Pinpoint the cell where the given text exists, returning its [x, y] midpoint coordinate. 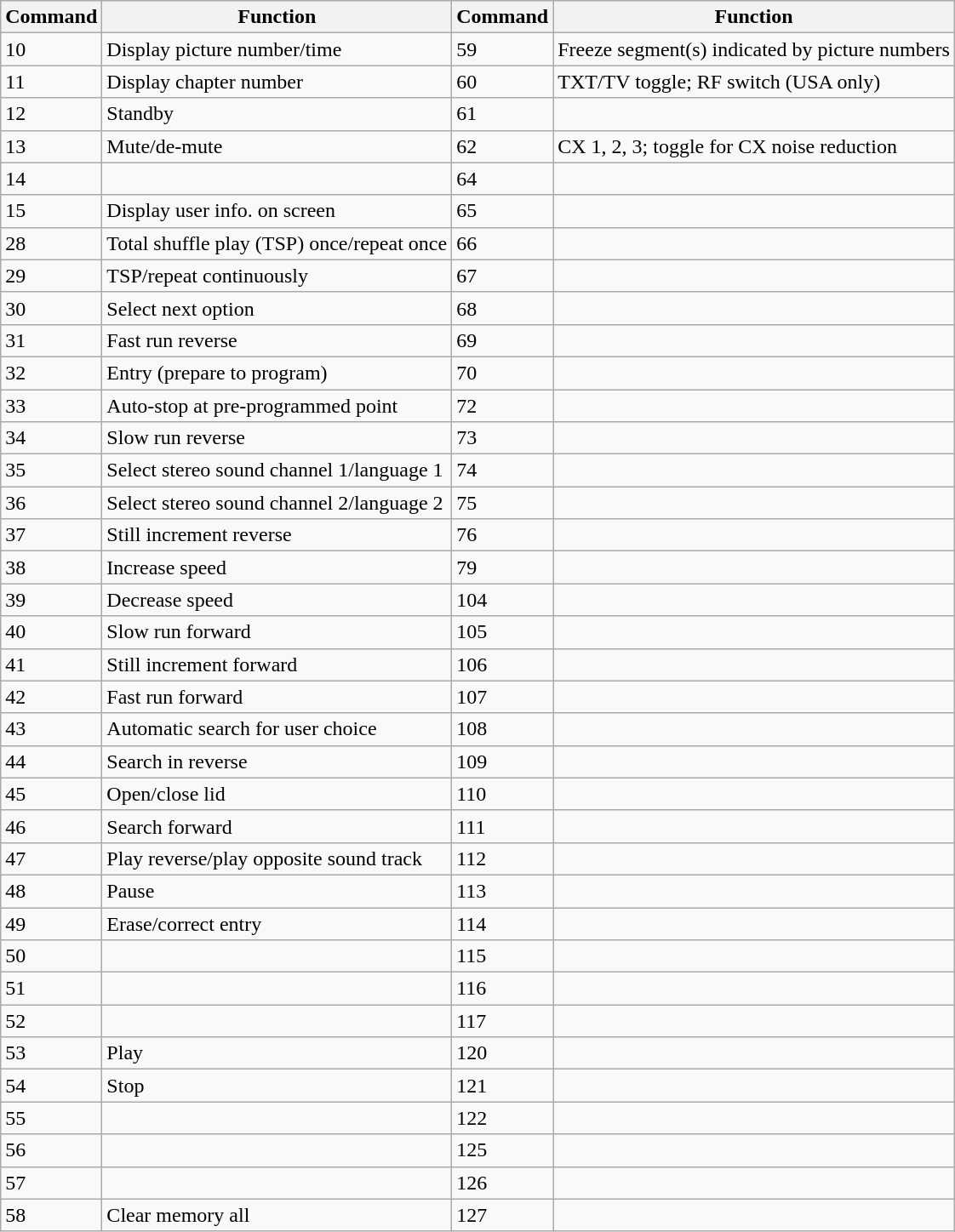
111 [502, 826]
Display user info. on screen [277, 211]
110 [502, 794]
52 [51, 1021]
120 [502, 1053]
Select stereo sound channel 2/language 2 [277, 503]
56 [51, 1150]
117 [502, 1021]
36 [51, 503]
113 [502, 891]
106 [502, 664]
Play [277, 1053]
54 [51, 1086]
Display picture number/time [277, 49]
11 [51, 82]
Increase speed [277, 568]
Stop [277, 1086]
32 [51, 373]
72 [502, 406]
114 [502, 923]
115 [502, 956]
Still increment reverse [277, 535]
66 [502, 243]
29 [51, 276]
Fast run forward [277, 697]
73 [502, 438]
Fast run reverse [277, 340]
Play reverse/play opposite sound track [277, 858]
57 [51, 1183]
42 [51, 697]
41 [51, 664]
10 [51, 49]
104 [502, 600]
Display chapter number [277, 82]
40 [51, 632]
45 [51, 794]
122 [502, 1118]
Search in reverse [277, 761]
12 [51, 114]
47 [51, 858]
Standby [277, 114]
CX 1, 2, 3; toggle for CX noise reduction [754, 146]
Automatic search for user choice [277, 729]
Select stereo sound channel 1/language 1 [277, 471]
69 [502, 340]
67 [502, 276]
68 [502, 308]
Clear memory all [277, 1215]
37 [51, 535]
Erase/correct entry [277, 923]
Mute/de-mute [277, 146]
108 [502, 729]
33 [51, 406]
TSP/repeat continuously [277, 276]
43 [51, 729]
70 [502, 373]
112 [502, 858]
Decrease speed [277, 600]
Total shuffle play (TSP) once/repeat once [277, 243]
64 [502, 179]
35 [51, 471]
105 [502, 632]
62 [502, 146]
Freeze segment(s) indicated by picture numbers [754, 49]
61 [502, 114]
Select next option [277, 308]
Open/close lid [277, 794]
38 [51, 568]
116 [502, 989]
34 [51, 438]
55 [51, 1118]
28 [51, 243]
14 [51, 179]
109 [502, 761]
48 [51, 891]
127 [502, 1215]
79 [502, 568]
53 [51, 1053]
Pause [277, 891]
125 [502, 1150]
31 [51, 340]
49 [51, 923]
30 [51, 308]
Slow run reverse [277, 438]
60 [502, 82]
75 [502, 503]
39 [51, 600]
50 [51, 956]
15 [51, 211]
76 [502, 535]
59 [502, 49]
44 [51, 761]
TXT/TV toggle; RF switch (USA only) [754, 82]
121 [502, 1086]
51 [51, 989]
46 [51, 826]
65 [502, 211]
Slow run forward [277, 632]
Entry (prepare to program) [277, 373]
Search forward [277, 826]
13 [51, 146]
Still increment forward [277, 664]
107 [502, 697]
Auto-stop at pre-programmed point [277, 406]
58 [51, 1215]
74 [502, 471]
126 [502, 1183]
